Identify which cell holds the provided text, then report its [X, Y] central coordinate. 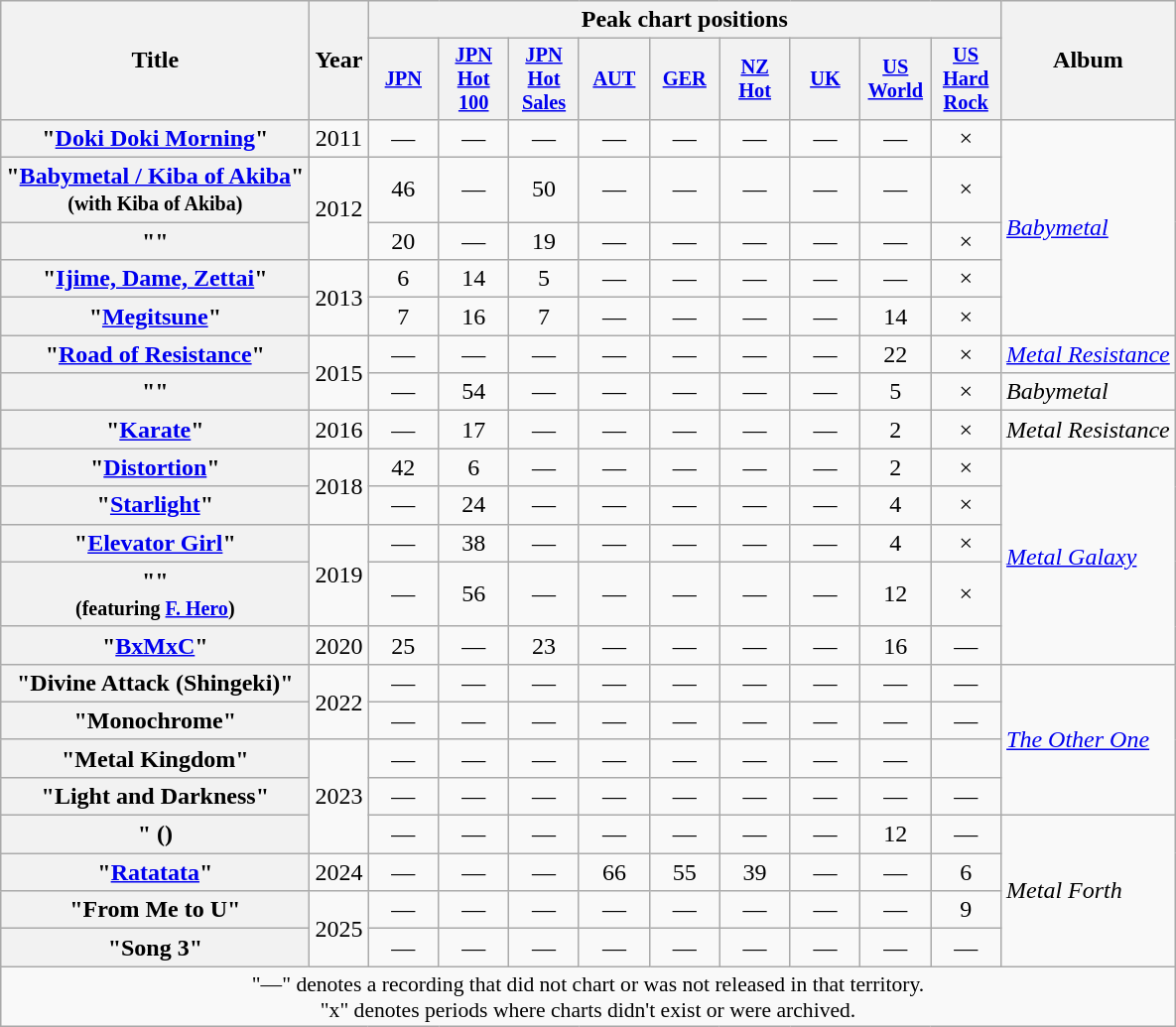
19 [544, 241]
50 [544, 191]
Title [155, 61]
46 [403, 191]
JPNHotSales [544, 79]
"Ratatata" [155, 872]
55 [685, 872]
39 [754, 872]
"Distortion" [155, 467]
USHard Rock [967, 79]
20 [403, 241]
25 [403, 645]
"Elevator Girl" [155, 543]
NZHot [754, 79]
"Song 3" [155, 948]
2019 [339, 576]
2011 [339, 138]
38 [474, 543]
2012 [339, 208]
"Doki Doki Morning" [155, 138]
"Starlight" [155, 505]
JPN [403, 79]
"Karate" [155, 430]
"Babymetal / Kiba of Akiba"(with Kiba of Akiba) [155, 191]
2013 [339, 298]
Year [339, 61]
USWorld [895, 79]
"Monochrome" [155, 720]
2020 [339, 645]
17 [474, 430]
GER [685, 79]
23 [544, 645]
2024 [339, 872]
The Other One [1089, 739]
"Metal Kingdom" [155, 758]
2023 [339, 796]
24 [474, 505]
"BxMxC" [155, 645]
9 [967, 910]
22 [895, 354]
2025 [339, 929]
Metal Galaxy [1089, 556]
66 [613, 872]
"Divine Attack (Shingeki)" [155, 683]
" () [155, 834]
""(featuring F. Hero) [155, 593]
54 [474, 392]
Metal Forth [1089, 891]
2018 [339, 486]
"Road of Resistance" [155, 354]
2015 [339, 373]
JPNHot100 [474, 79]
42 [403, 467]
"From Me to U" [155, 910]
"Light and Darkness" [155, 796]
"Ijime, Dame, Zettai" [155, 279]
Peak chart positions [685, 20]
UK [826, 79]
"—" denotes a recording that did not chart or was not released in that territory. "x" denotes periods where charts didn't exist or were archived. [588, 996]
56 [474, 593]
"Megitsune" [155, 317]
Album [1089, 61]
2022 [339, 702]
2016 [339, 430]
AUT [613, 79]
